Extract the [X, Y] coordinate from the center of the cell holding the provided text.  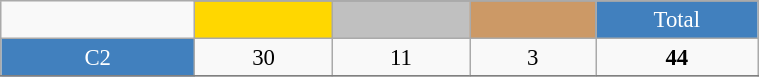
30 [264, 58]
Total [677, 20]
C2 [98, 58]
44 [677, 58]
11 [402, 58]
3 [533, 58]
